Determine the (x, y) coordinate at the center of the cell enclosing the given text.  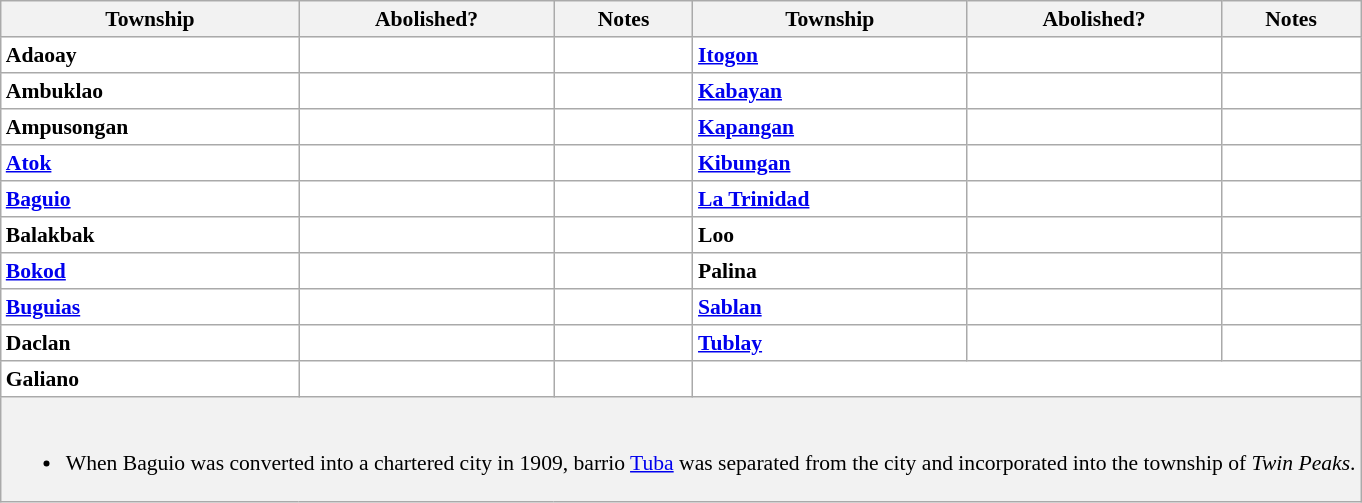
Galiano (150, 379)
Kabayan (830, 91)
When Baguio was converted into a chartered city in 1909, barrio Tuba was separated from the city and incorporated into the township of Twin Peaks. (681, 450)
Adaoay (150, 55)
Baguio (150, 199)
Sablan (830, 307)
Loo (830, 235)
Balakbak (150, 235)
Buguias (150, 307)
Atok (150, 163)
Ampusongan (150, 127)
Kapangan (830, 127)
Ambuklao (150, 91)
Palina (830, 271)
La Trinidad (830, 199)
Daclan (150, 343)
Kibungan (830, 163)
Bokod (150, 271)
Itogon (830, 55)
Tublay (830, 343)
